Locate the cell with the specified text and output its (X, Y) center coordinate. 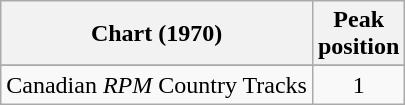
Peakposition (358, 34)
Chart (1970) (157, 34)
Canadian RPM Country Tracks (157, 85)
1 (358, 85)
